Locate the cell with the specified text and output its [x, y] center coordinate. 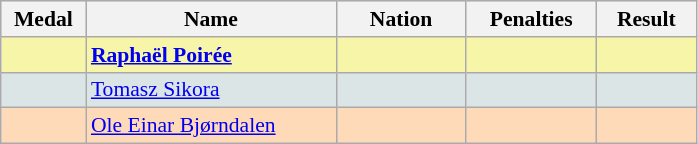
Medal [44, 19]
Penalties [531, 19]
Raphaël Poirée [211, 55]
Name [211, 19]
Result [646, 19]
Nation [401, 19]
Ole Einar Bjørndalen [211, 126]
Tomasz Sikora [211, 90]
